From the cell containing the given text, extract its center point as (X, Y) coordinate. 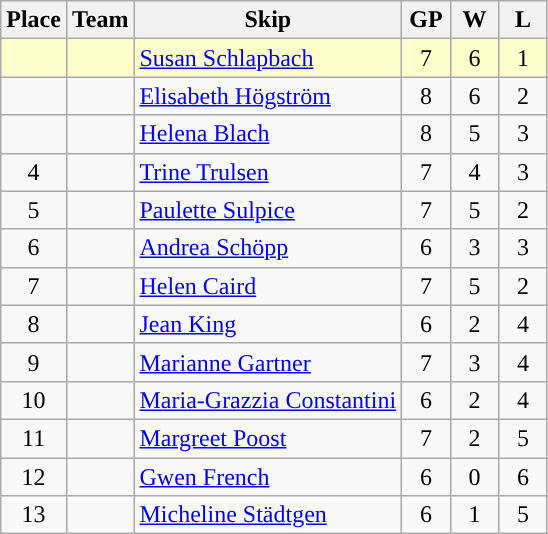
Andrea Schöpp (268, 248)
GP (426, 20)
12 (34, 477)
Helena Blach (268, 134)
0 (474, 477)
Paulette Sulpice (268, 210)
L (524, 20)
Skip (268, 20)
Susan Schlapbach (268, 58)
Trine Trulsen (268, 172)
W (474, 20)
Team (100, 20)
Jean King (268, 324)
Helen Caird (268, 286)
Elisabeth Högström (268, 96)
Margreet Poost (268, 438)
Gwen French (268, 477)
13 (34, 515)
Marianne Gartner (268, 362)
11 (34, 438)
10 (34, 400)
Place (34, 20)
Maria-Grazzia Constantini (268, 400)
Micheline Städtgen (268, 515)
9 (34, 362)
